Pinpoint the cell where the given text exists, returning its [X, Y] midpoint coordinate. 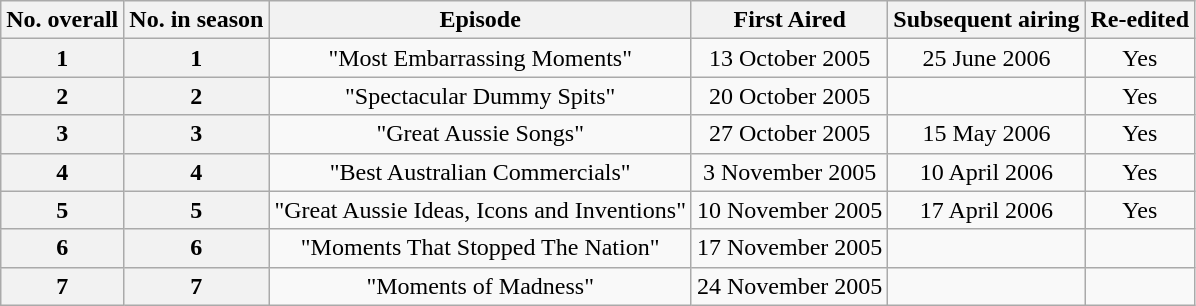
Re-edited [1140, 20]
"Most Embarrassing Moments" [480, 58]
No. in season [196, 20]
"Great Aussie Ideas, Icons and Inventions" [480, 210]
"Spectacular Dummy Spits" [480, 96]
27 October 2005 [789, 134]
3 November 2005 [789, 172]
17 April 2006 [986, 210]
"Best Australian Commercials" [480, 172]
Subsequent airing [986, 20]
13 October 2005 [789, 58]
10 April 2006 [986, 172]
No. overall [62, 20]
"Moments of Madness" [480, 286]
20 October 2005 [789, 96]
First Aired [789, 20]
Episode [480, 20]
"Great Aussie Songs" [480, 134]
10 November 2005 [789, 210]
"Moments That Stopped The Nation" [480, 248]
15 May 2006 [986, 134]
17 November 2005 [789, 248]
24 November 2005 [789, 286]
25 June 2006 [986, 58]
